Output the (x, y) coordinate of the center of the cell containing the given text.  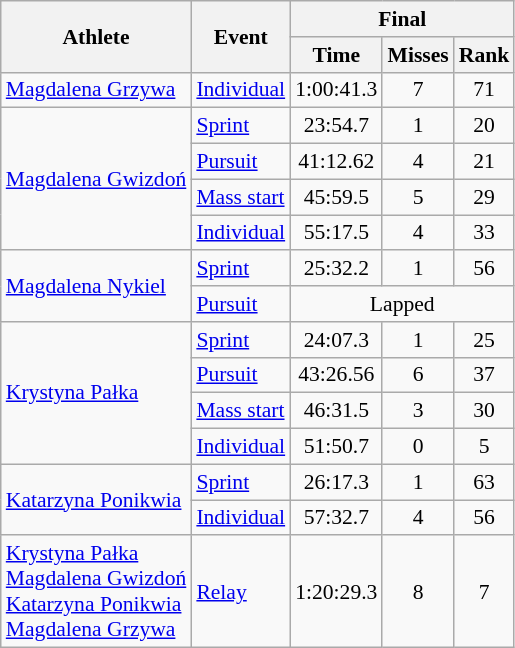
20 (484, 126)
Time (336, 55)
Magdalena Nykiel (96, 286)
51:50.7 (336, 447)
Athlete (96, 36)
1:00:41.3 (336, 90)
Lapped (402, 304)
57:32.7 (336, 518)
0 (418, 447)
Final (402, 19)
3 (418, 411)
26:17.3 (336, 482)
Rank (484, 55)
37 (484, 375)
8 (418, 592)
Misses (418, 55)
24:07.3 (336, 340)
Katarzyna Ponikwia (96, 500)
41:12.62 (336, 162)
43:26.56 (336, 375)
Krystyna PałkaMagdalena GwizdońKatarzyna PonikwiaMagdalena Grzywa (96, 592)
Relay (240, 592)
Krystyna Pałka (96, 393)
71 (484, 90)
25 (484, 340)
6 (418, 375)
30 (484, 411)
Magdalena Gwizdoń (96, 179)
23:54.7 (336, 126)
46:31.5 (336, 411)
Event (240, 36)
Magdalena Grzywa (96, 90)
45:59.5 (336, 197)
33 (484, 233)
55:17.5 (336, 233)
21 (484, 162)
1:20:29.3 (336, 592)
63 (484, 482)
29 (484, 197)
25:32.2 (336, 269)
